Output the [X, Y] coordinate of the center of the cell containing the given text.  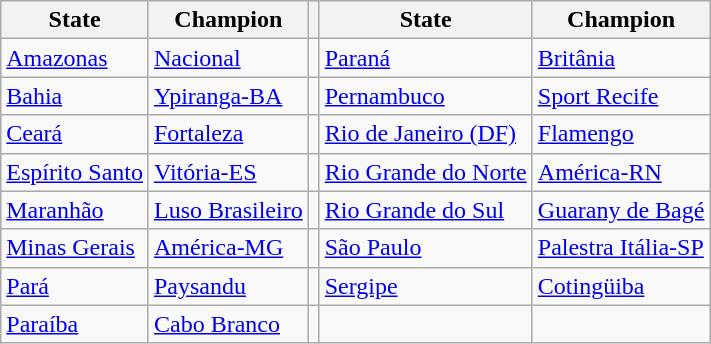
Britânia [621, 58]
Vitória-ES [228, 172]
Rio Grande do Norte [426, 172]
Cotingüiba [621, 286]
Maranhão [75, 210]
Ceará [75, 134]
Paysandu [228, 286]
Luso Brasileiro [228, 210]
América-MG [228, 248]
Cabo Branco [228, 324]
Sport Recife [621, 96]
Fortaleza [228, 134]
Palestra Itália-SP [621, 248]
Guarany de Bagé [621, 210]
Espírito Santo [75, 172]
Rio Grande do Sul [426, 210]
São Paulo [426, 248]
Nacional [228, 58]
Pará [75, 286]
Bahia [75, 96]
Paraná [426, 58]
América-RN [621, 172]
Amazonas [75, 58]
Ypiranga-BA [228, 96]
Pernambuco [426, 96]
Minas Gerais [75, 248]
Rio de Janeiro (DF) [426, 134]
Flamengo [621, 134]
Paraíba [75, 324]
Sergipe [426, 286]
